Capture the cell that displays the provided text and extract its (x, y) central coordinate. 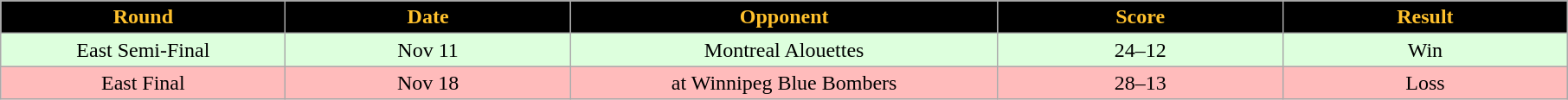
East Final (144, 83)
Score (1141, 17)
28–13 (1141, 83)
Win (1424, 50)
Nov 18 (427, 83)
at Winnipeg Blue Bombers (784, 83)
Loss (1424, 83)
Opponent (784, 17)
Round (144, 17)
Montreal Alouettes (784, 50)
Nov 11 (427, 50)
Date (427, 17)
Result (1424, 17)
East Semi-Final (144, 50)
24–12 (1141, 50)
